Detect which cell encompasses the target text, then output its (x, y) center coordinate. 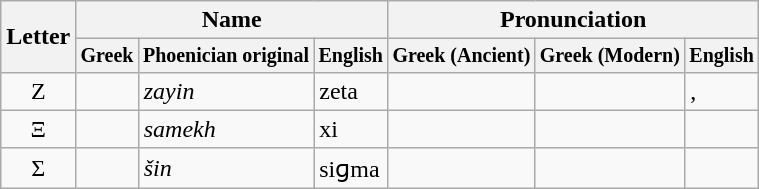
xi (351, 129)
Name (232, 20)
zayin (226, 91)
Greek (Modern) (610, 56)
siɡma (351, 168)
samekh (226, 129)
Phoenician original (226, 56)
Greek (Ancient) (462, 56)
Ζ (38, 91)
Pronunciation (574, 20)
Ξ (38, 129)
šin (226, 168)
zeta (351, 91)
, (722, 91)
Letter (38, 37)
Σ (38, 168)
Greek (107, 56)
